Return [x, y] of the center of cell containing provided text 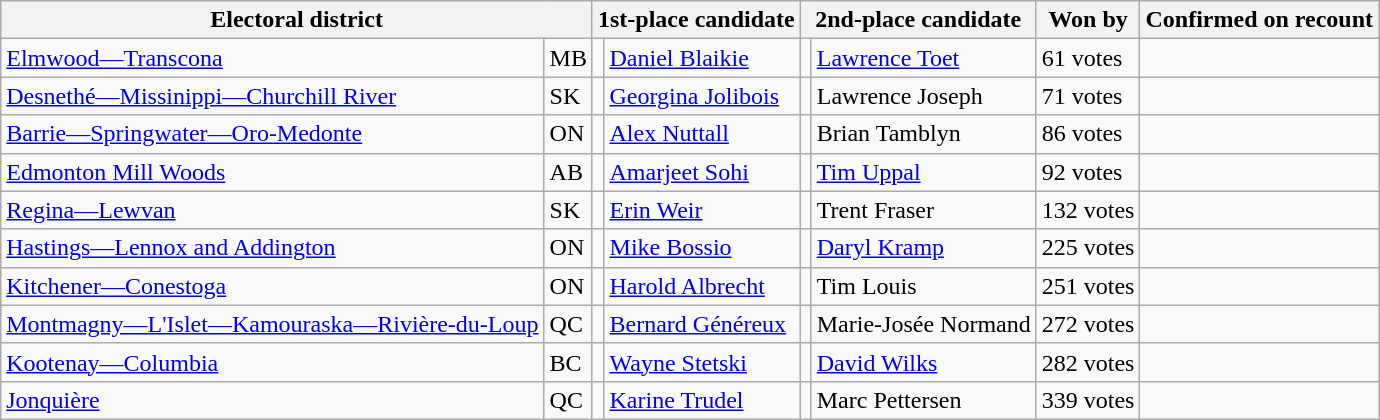
Amarjeet Sohi [702, 172]
Mike Bossio [702, 248]
Bernard Généreux [702, 324]
Tim Louis [924, 286]
272 votes [1088, 324]
225 votes [1088, 248]
Karine Trudel [702, 400]
Elmwood—Transcona [272, 58]
Marie-Josée Normand [924, 324]
Confirmed on recount [1260, 20]
Barrie—Springwater—Oro-Medonte [272, 134]
Trent Fraser [924, 210]
Lawrence Joseph [924, 96]
Jonquière [272, 400]
92 votes [1088, 172]
132 votes [1088, 210]
BC [568, 362]
Montmagny—L'Islet—Kamouraska—Rivière-du-Loup [272, 324]
MB [568, 58]
282 votes [1088, 362]
Lawrence Toet [924, 58]
Erin Weir [702, 210]
Brian Tamblyn [924, 134]
Daniel Blaikie [702, 58]
251 votes [1088, 286]
Desnethé—Missinippi—Churchill River [272, 96]
339 votes [1088, 400]
AB [568, 172]
71 votes [1088, 96]
Alex Nuttall [702, 134]
Georgina Jolibois [702, 96]
2nd-place candidate [918, 20]
Regina—Lewvan [272, 210]
1st-place candidate [696, 20]
Kitchener—Conestoga [272, 286]
Edmonton Mill Woods [272, 172]
David Wilks [924, 362]
Wayne Stetski [702, 362]
Marc Pettersen [924, 400]
Harold Albrecht [702, 286]
Won by [1088, 20]
86 votes [1088, 134]
Daryl Kramp [924, 248]
Hastings—Lennox and Addington [272, 248]
Kootenay—Columbia [272, 362]
Electoral district [297, 20]
Tim Uppal [924, 172]
61 votes [1088, 58]
